Return the (X, Y) coordinate for the center point of the cell that contains the specified text.  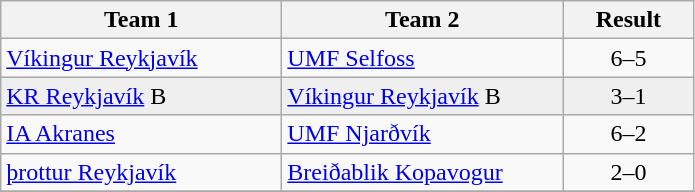
UMF Njarðvík (422, 134)
UMF Selfoss (422, 58)
þrottur Reykjavík (142, 172)
IA Akranes (142, 134)
3–1 (628, 96)
KR Reykjavík B (142, 96)
2–0 (628, 172)
Team 1 (142, 20)
6–2 (628, 134)
Result (628, 20)
Víkingur Reykjavík B (422, 96)
Víkingur Reykjavík (142, 58)
Team 2 (422, 20)
Breiðablik Kopavogur (422, 172)
6–5 (628, 58)
